Output the [X, Y] coordinate of the center of the cell containing the given text.  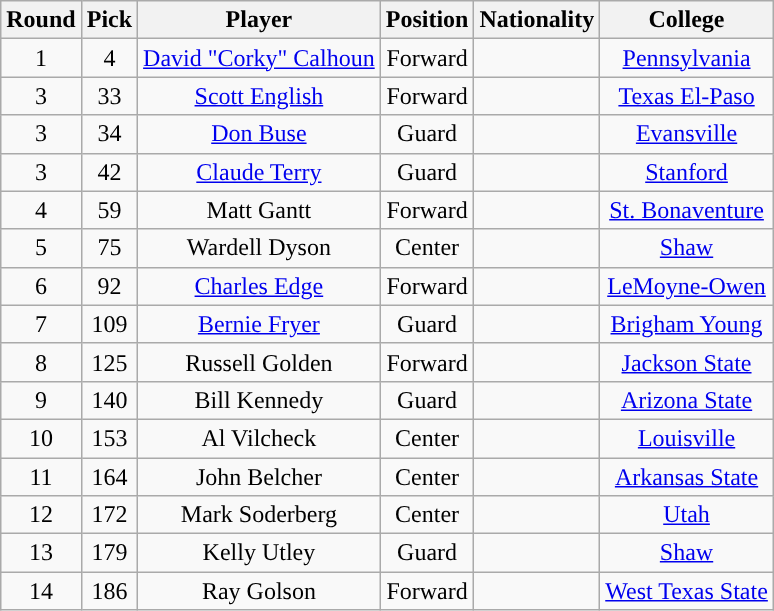
109 [109, 324]
Stanford [687, 172]
34 [109, 134]
14 [41, 591]
33 [109, 96]
Brigham Young [687, 324]
David "Corky" Calhoun [260, 58]
92 [109, 286]
Arkansas State [687, 477]
Position [427, 20]
Jackson State [687, 362]
Round [41, 20]
Don Buse [260, 134]
Wardell Dyson [260, 248]
West Texas State [687, 591]
Arizona State [687, 400]
1 [41, 58]
Texas El-Paso [687, 96]
125 [109, 362]
172 [109, 515]
6 [41, 286]
10 [41, 438]
Matt Gantt [260, 210]
164 [109, 477]
13 [41, 553]
Charles Edge [260, 286]
Kelly Utley [260, 553]
179 [109, 553]
Player [260, 20]
12 [41, 515]
5 [41, 248]
Evansville [687, 134]
St. Bonaventure [687, 210]
College [687, 20]
186 [109, 591]
9 [41, 400]
Utah [687, 515]
Pennsylvania [687, 58]
Russell Golden [260, 362]
Nationality [537, 20]
42 [109, 172]
Claude Terry [260, 172]
11 [41, 477]
John Belcher [260, 477]
140 [109, 400]
Mark Soderberg [260, 515]
8 [41, 362]
Bill Kennedy [260, 400]
59 [109, 210]
7 [41, 324]
Ray Golson [260, 591]
Pick [109, 20]
153 [109, 438]
LeMoyne-Owen [687, 286]
Louisville [687, 438]
Bernie Fryer [260, 324]
Al Vilcheck [260, 438]
75 [109, 248]
Scott English [260, 96]
